Return the [x, y] coordinate for the center point of the cell that contains the specified text.  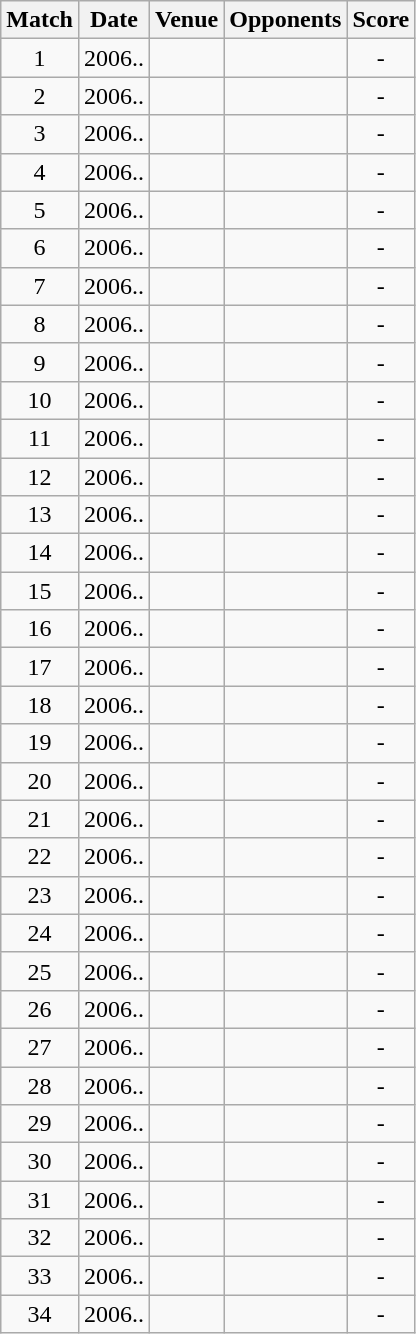
25 [40, 971]
21 [40, 819]
11 [40, 438]
31 [40, 1200]
34 [40, 1314]
29 [40, 1124]
20 [40, 781]
17 [40, 667]
10 [40, 400]
13 [40, 515]
19 [40, 743]
30 [40, 1162]
16 [40, 629]
32 [40, 1238]
22 [40, 857]
5 [40, 210]
Opponents [286, 20]
Venue [187, 20]
2 [40, 96]
4 [40, 172]
8 [40, 324]
1 [40, 58]
6 [40, 248]
15 [40, 591]
18 [40, 705]
33 [40, 1276]
24 [40, 933]
9 [40, 362]
7 [40, 286]
Date [114, 20]
26 [40, 1009]
12 [40, 477]
23 [40, 895]
Score [381, 20]
Match [40, 20]
14 [40, 553]
27 [40, 1047]
28 [40, 1085]
3 [40, 134]
